Pinpoint the cell where the given text exists, returning its (x, y) midpoint coordinate. 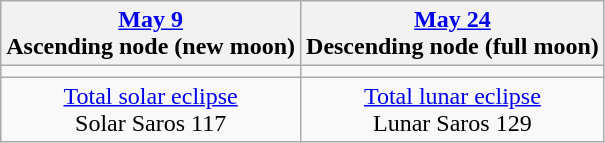
Total solar eclipseSolar Saros 117 (151, 110)
May 9Ascending node (new moon) (151, 34)
May 24Descending node (full moon) (453, 34)
Total lunar eclipseLunar Saros 129 (453, 110)
